Provide the (x, y) coordinate of the cell's center where the given text is located.  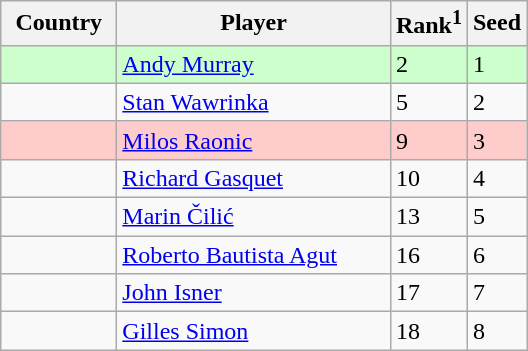
17 (428, 293)
Milos Raonic (254, 140)
Andy Murray (254, 64)
Richard Gasquet (254, 178)
Gilles Simon (254, 331)
16 (428, 255)
3 (496, 140)
John Isner (254, 293)
10 (428, 178)
1 (496, 64)
Marin Čilić (254, 217)
6 (496, 255)
Roberto Bautista Agut (254, 255)
7 (496, 293)
Seed (496, 24)
Rank1 (428, 24)
13 (428, 217)
9 (428, 140)
Country (59, 24)
4 (496, 178)
Player (254, 24)
Stan Wawrinka (254, 102)
18 (428, 331)
8 (496, 331)
